Identify which cell holds the provided text, then report its (X, Y) central coordinate. 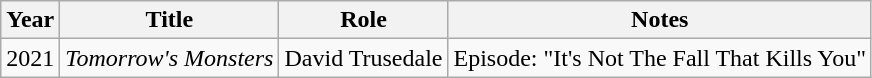
Role (364, 20)
Episode: "It's Not The Fall That Kills You" (660, 58)
Year (30, 20)
Tomorrow's Monsters (170, 58)
2021 (30, 58)
David Trusedale (364, 58)
Title (170, 20)
Notes (660, 20)
